Return the [X, Y] coordinate for the center point of the cell that contains the specified text.  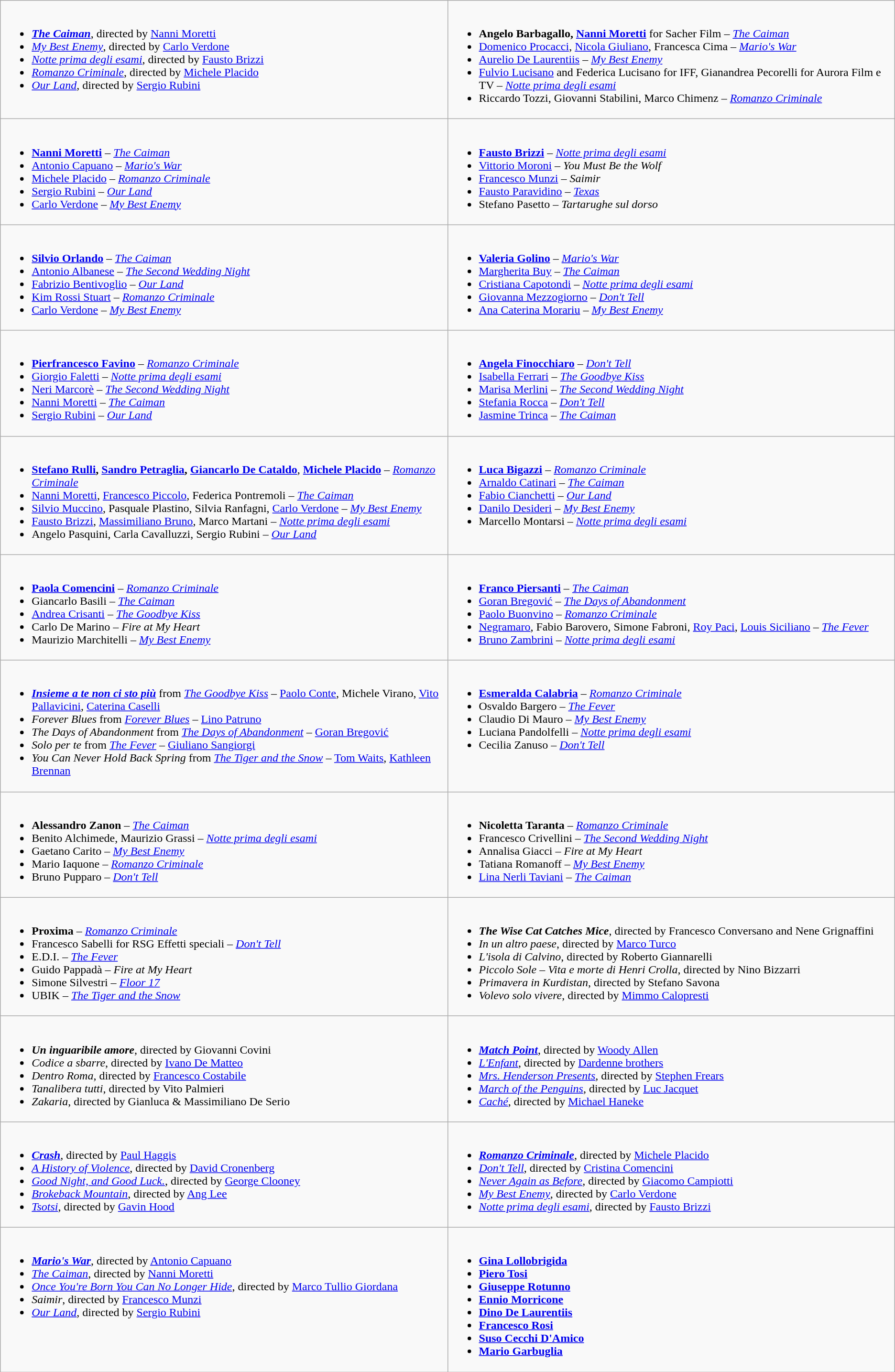
Gina LollobrigidaPiero TosiGiuseppe RotunnoEnnio MorriconeDino De LaurentiisFrancesco RosiSuso Cecchi D'AmicoMario Garbuglia [671, 1299]
Nanni Moretti – The CaimanAntonio Capuano – Mario's WarMichele Placido – Romanzo CriminaleSergio Rubini – Our LandCarlo Verdone – My Best Enemy [224, 172]
